Capture the cell that displays the provided text and extract its [x, y] central coordinate. 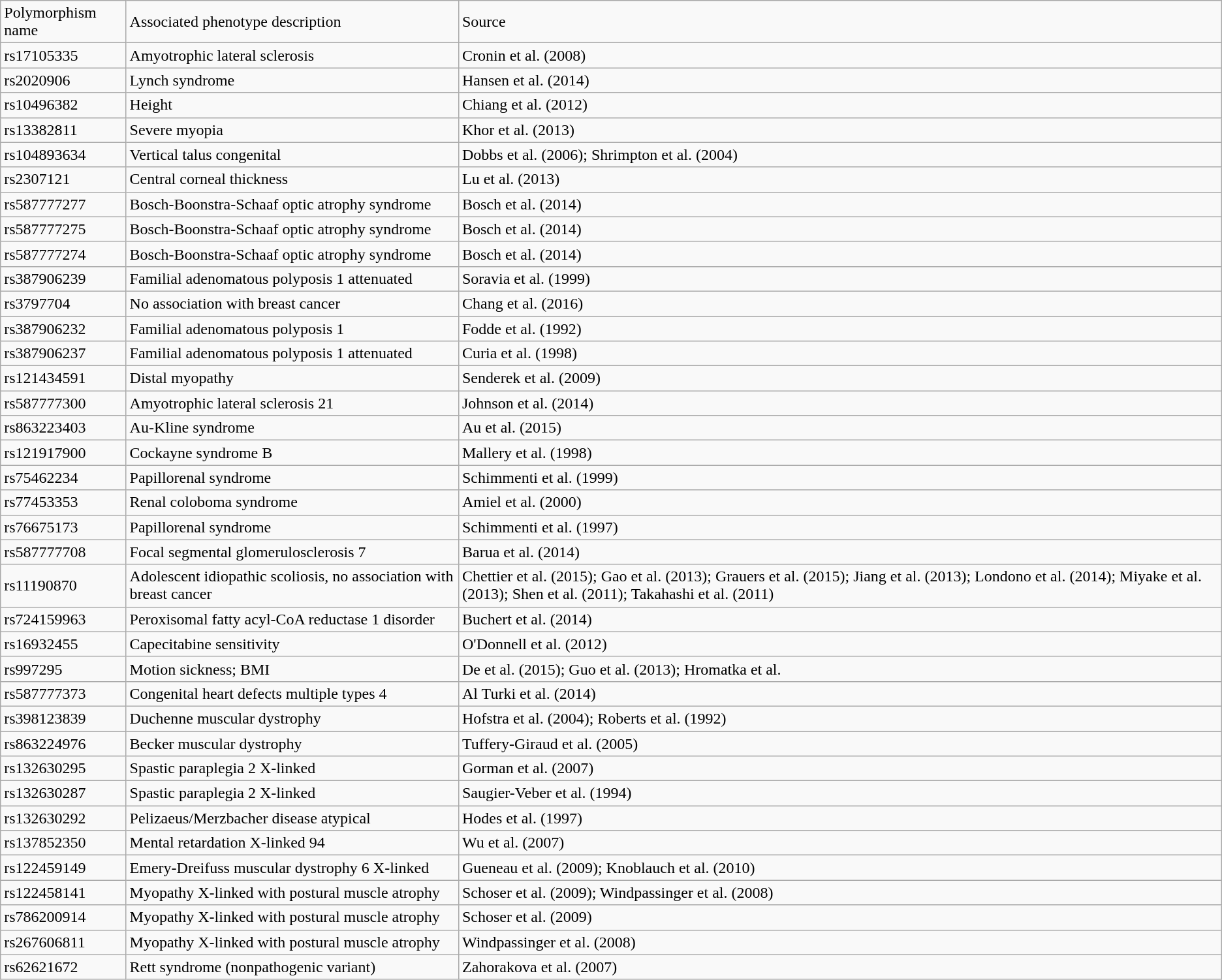
rs724159963 [63, 619]
Au et al. (2015) [839, 428]
Saugier-Veber et al. (1994) [839, 793]
Pelizaeus/Merzbacher disease atypical [292, 818]
Gueneau et al. (2009); Knoblauch et al. (2010) [839, 868]
rs13382811 [63, 130]
rs132630295 [63, 769]
Cockayne syndrome B [292, 453]
Barua et al. (2014) [839, 552]
rs17105335 [63, 55]
Tuffery-Giraud et al. (2005) [839, 743]
No association with breast cancer [292, 303]
rs121917900 [63, 453]
Hansen et al. (2014) [839, 80]
Renal coloboma syndrome [292, 502]
rs76675173 [63, 527]
Congenital heart defects multiple types 4 [292, 694]
Soravia et al. (1999) [839, 279]
rs863224976 [63, 743]
Amyotrophic lateral sclerosis 21 [292, 403]
Central corneal thickness [292, 179]
Hodes et al. (1997) [839, 818]
Khor et al. (2013) [839, 130]
rs11190870 [63, 586]
rs387906232 [63, 328]
De et al. (2015); Guo et al. (2013); Hromatka et al. [839, 669]
rs398123839 [63, 718]
Schoser et al. (2009); Windpassinger et al. (2008) [839, 893]
rs122459149 [63, 868]
Motion sickness; BMI [292, 669]
Source [839, 22]
Au-Kline syndrome [292, 428]
Height [292, 105]
Adolescent idiopathic scoliosis, no association with breast cancer [292, 586]
Polymorphism name [63, 22]
Wu et al. (2007) [839, 843]
Rett syndrome (nonpathogenic variant) [292, 967]
Schoser et al. (2009) [839, 917]
Vertical talus congenital [292, 155]
Senderek et al. (2009) [839, 378]
rs387906237 [63, 354]
rs587777708 [63, 552]
Becker muscular dystrophy [292, 743]
Dobbs et al. (2006); Shrimpton et al. (2004) [839, 155]
rs587777275 [63, 229]
rs2020906 [63, 80]
Al Turki et al. (2014) [839, 694]
rs121434591 [63, 378]
Mallery et al. (1998) [839, 453]
Amyotrophic lateral sclerosis [292, 55]
rs132630292 [63, 818]
Chiang et al. (2012) [839, 105]
Fodde et al. (1992) [839, 328]
rs16932455 [63, 644]
Distal myopathy [292, 378]
rs587777277 [63, 204]
Schimmenti et al. (1997) [839, 527]
Capecitabine sensitivity [292, 644]
Chang et al. (2016) [839, 303]
Focal segmental glomerulosclerosis 7 [292, 552]
rs587777373 [63, 694]
rs122458141 [63, 893]
Emery-Dreifuss muscular dystrophy 6 X-linked [292, 868]
Schimmenti et al. (1999) [839, 478]
rs10496382 [63, 105]
Peroxisomal fatty acyl-CoA reductase 1 disorder [292, 619]
rs863223403 [63, 428]
Associated phenotype description [292, 22]
rs77453353 [63, 502]
rs137852350 [63, 843]
Buchert et al. (2014) [839, 619]
rs587777274 [63, 254]
Severe myopia [292, 130]
Hofstra et al. (2004); Roberts et al. (1992) [839, 718]
rs786200914 [63, 917]
rs267606811 [63, 942]
Gorman et al. (2007) [839, 769]
Duchenne muscular dystrophy [292, 718]
Windpassinger et al. (2008) [839, 942]
rs75462234 [63, 478]
rs587777300 [63, 403]
Lynch syndrome [292, 80]
Cronin et al. (2008) [839, 55]
rs104893634 [63, 155]
rs132630287 [63, 793]
rs62621672 [63, 967]
O'Donnell et al. (2012) [839, 644]
rs387906239 [63, 279]
Curia et al. (1998) [839, 354]
Mental retardation X-linked 94 [292, 843]
Zahorakova et al. (2007) [839, 967]
Lu et al. (2013) [839, 179]
Familial adenomatous polyposis 1 [292, 328]
Johnson et al. (2014) [839, 403]
Amiel et al. (2000) [839, 502]
rs3797704 [63, 303]
rs997295 [63, 669]
rs2307121 [63, 179]
